Provide the (x, y) coordinate of the cell's center where the given text is located.  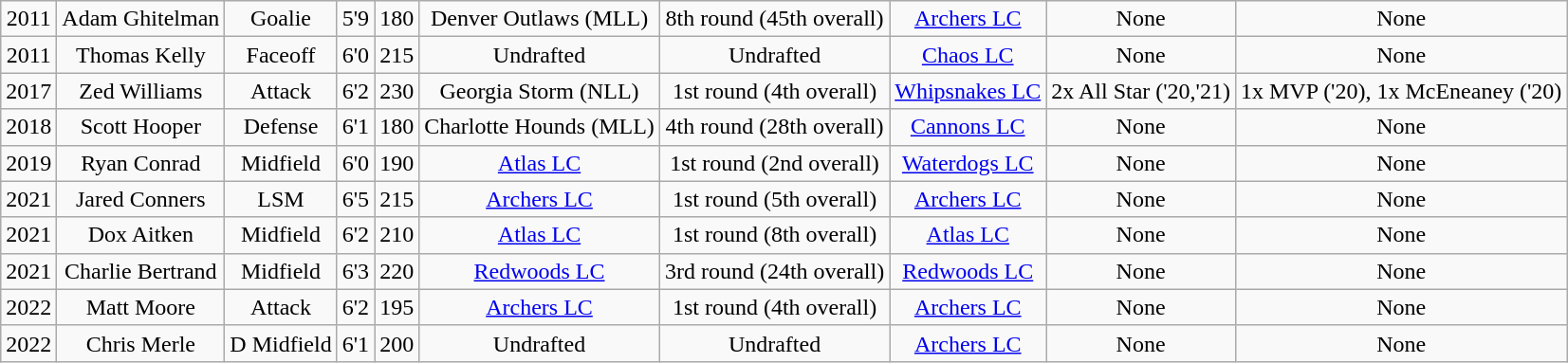
D Midfield (281, 343)
4th round (28th overall) (774, 127)
1st round (8th overall) (774, 235)
1st round (5th overall) (774, 199)
Jared Conners (140, 199)
5'9 (355, 19)
1x MVP ('20), 1x McEneaney ('20) (1400, 91)
Waterdogs LC (968, 163)
Charlie Bertrand (140, 271)
Whipsnakes LC (968, 91)
LSM (281, 199)
Ryan Conrad (140, 163)
8th round (45th overall) (774, 19)
Defense (281, 127)
2018 (28, 127)
Denver Outlaws (MLL) (540, 19)
Faceoff (281, 55)
Zed Williams (140, 91)
Scott Hooper (140, 127)
210 (397, 235)
Georgia Storm (NLL) (540, 91)
6'5 (355, 199)
Goalie (281, 19)
Cannons LC (968, 127)
220 (397, 271)
195 (397, 307)
Charlotte Hounds (MLL) (540, 127)
Dox Aitken (140, 235)
1st round (2nd overall) (774, 163)
Thomas Kelly (140, 55)
200 (397, 343)
2x All Star ('20,'21) (1141, 91)
6'3 (355, 271)
Chris Merle (140, 343)
Chaos LC (968, 55)
Adam Ghitelman (140, 19)
2019 (28, 163)
2017 (28, 91)
190 (397, 163)
3rd round (24th overall) (774, 271)
230 (397, 91)
Matt Moore (140, 307)
